Return [x, y] of the center of cell containing provided text 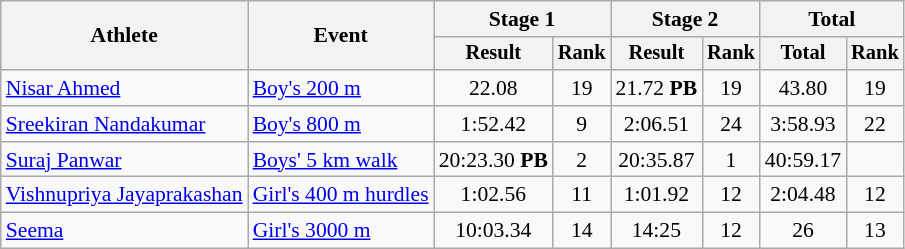
2 [582, 160]
Stage 2 [686, 19]
24 [731, 124]
1:01.92 [657, 195]
2:06.51 [657, 124]
10:03.34 [494, 231]
43.80 [803, 88]
1:02.56 [494, 195]
22.08 [494, 88]
Athlete [124, 36]
40:59.17 [803, 160]
11 [582, 195]
2:04.48 [803, 195]
21.72 PB [657, 88]
Girl's 400 m hurdles [341, 195]
Boy's 200 m [341, 88]
22 [875, 124]
3:58.93 [803, 124]
1:52.42 [494, 124]
Suraj Panwar [124, 160]
Stage 1 [522, 19]
9 [582, 124]
20:23.30 PB [494, 160]
Event [341, 36]
Seema [124, 231]
Girl's 3000 m [341, 231]
Sreekiran Nandakumar [124, 124]
1 [731, 160]
Vishnupriya Jayaprakashan [124, 195]
20:35.87 [657, 160]
Boys' 5 km walk [341, 160]
Boy's 800 m [341, 124]
26 [803, 231]
14 [582, 231]
13 [875, 231]
Nisar Ahmed [124, 88]
14:25 [657, 231]
